Capture the cell that displays the provided text and extract its (x, y) central coordinate. 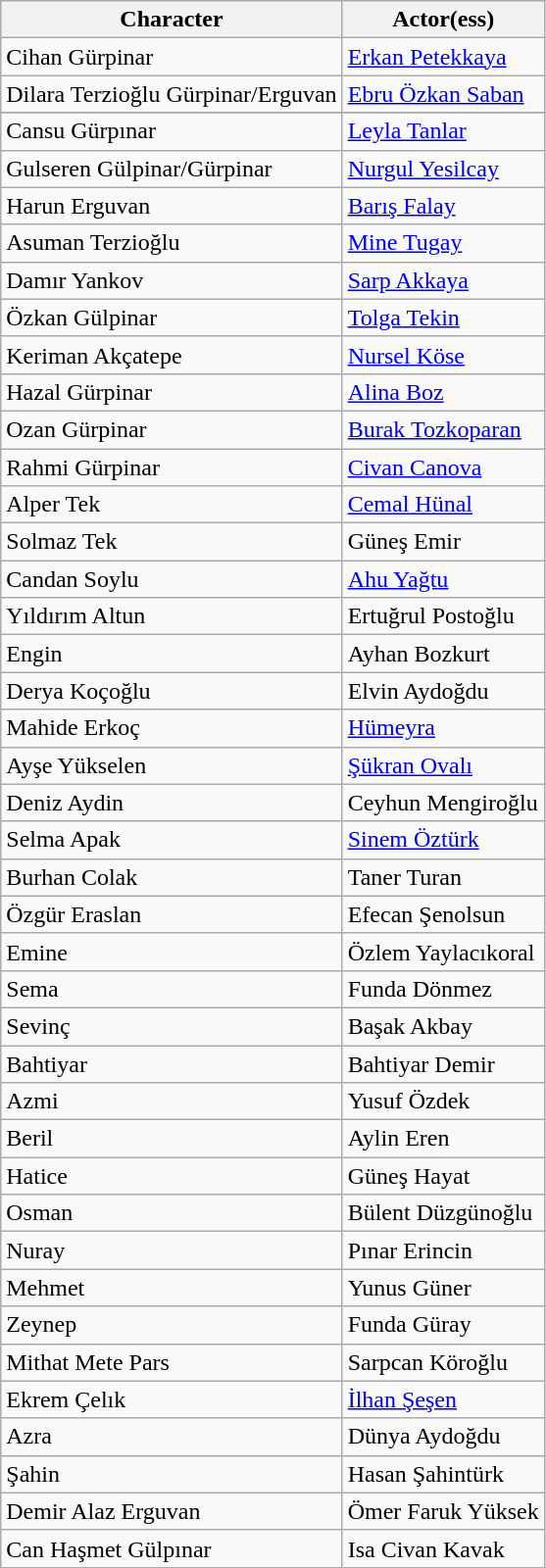
Asuman Terzioğlu (172, 243)
Ekrem Çelık (172, 1399)
Actor(ess) (443, 20)
Hatice (172, 1176)
Güneş Hayat (443, 1176)
Güneş Emir (443, 542)
Burak Tozkoparan (443, 429)
Erkan Petekkaya (443, 57)
Ahu Yağtu (443, 579)
Beril (172, 1139)
Hümeyra (443, 728)
Cihan Gürpinar (172, 57)
Cansu Gürpınar (172, 131)
Demir Alaz Erguvan (172, 1511)
Azra (172, 1437)
Emine (172, 952)
Rahmi Gürpinar (172, 467)
Nurgul Yesilcay (443, 169)
Yusuf Özdek (443, 1102)
Civan Canova (443, 467)
Isa Civan Kavak (443, 1548)
Yunus Güner (443, 1288)
Dünya Aydoğdu (443, 1437)
Derya Koçoğlu (172, 691)
Barış Falay (443, 206)
Alper Tek (172, 505)
Ozan Gürpinar (172, 429)
Mithat Mete Pars (172, 1362)
Zeynep (172, 1325)
Sarp Akkaya (443, 280)
Burhan Colak (172, 877)
Taner Turan (443, 877)
Tolga Tekin (443, 318)
Leyla Tanlar (443, 131)
Damır Yankov (172, 280)
Ayhan Bozkurt (443, 654)
Aylin Eren (443, 1139)
Gulseren Gülpinar/Gürpinar (172, 169)
Alina Boz (443, 392)
Ceyhun Mengiroğlu (443, 803)
Solmaz Tek (172, 542)
Harun Erguvan (172, 206)
Sarpcan Köroğlu (443, 1362)
Bülent Düzgünoğlu (443, 1213)
Osman (172, 1213)
Özkan Gülpinar (172, 318)
Elvin Aydoğdu (443, 691)
Sevinç (172, 1026)
Mine Tugay (443, 243)
Başak Akbay (443, 1026)
Nursel Köse (443, 355)
Pınar Erincin (443, 1250)
İlhan Şeşen (443, 1399)
Yıldırım Altun (172, 616)
Sema (172, 989)
Engin (172, 654)
Mahide Erkoç (172, 728)
Özlem Yaylacıkoral (443, 952)
Keriman Akçatepe (172, 355)
Ebru Özkan Saban (443, 94)
Selma Apak (172, 840)
Candan Soylu (172, 579)
Cemal Hünal (443, 505)
Hasan Şahintürk (443, 1474)
Funda Dönmez (443, 989)
Nuray (172, 1250)
Hazal Gürpinar (172, 392)
Şükran Ovalı (443, 765)
Dilara Terzioğlu Gürpinar/Erguvan (172, 94)
Character (172, 20)
Efecan Şenolsun (443, 914)
Funda Güray (443, 1325)
Ayşe Yükselen (172, 765)
Şahin (172, 1474)
Özgür Eraslan (172, 914)
Sinem Öztürk (443, 840)
Ömer Faruk Yüksek (443, 1511)
Deniz Aydin (172, 803)
Bahtiyar (172, 1063)
Ertuğrul Postoğlu (443, 616)
Mehmet (172, 1288)
Can Haşmet Gülpınar (172, 1548)
Azmi (172, 1102)
Bahtiyar Demir (443, 1063)
